Return the (x, y) coordinate for the center point of the cell that contains the specified text.  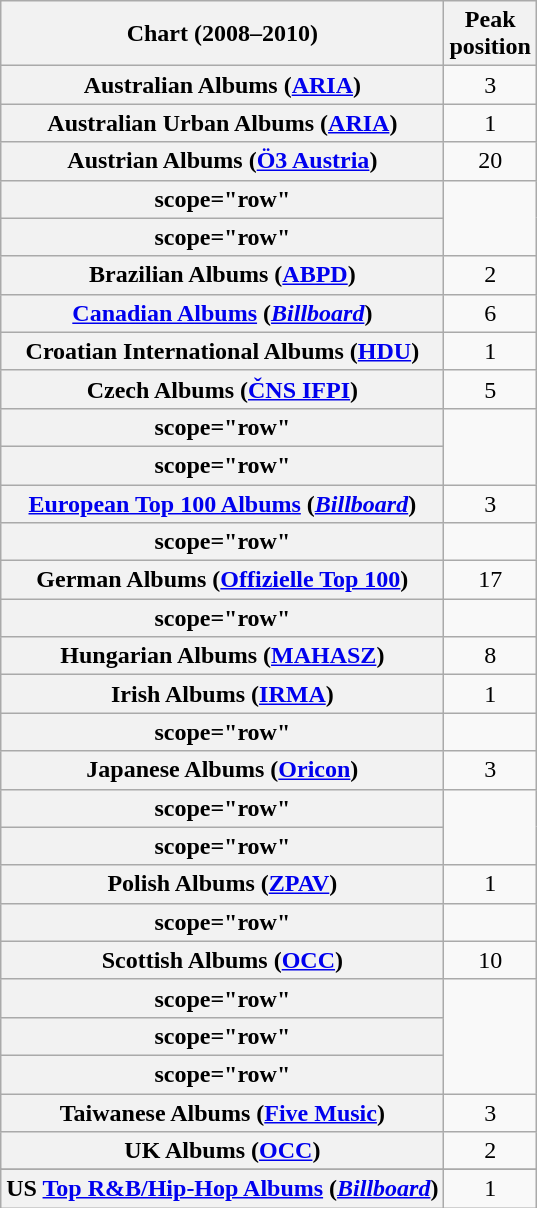
Polish Albums (ZPAV) (222, 884)
Scottish Albums (OCC) (222, 960)
Czech Albums (ČNS IFPI) (222, 389)
Chart (2008–2010) (222, 34)
Canadian Albums (Billboard) (222, 313)
Hungarian Albums (MAHASZ) (222, 656)
Japanese Albums (Oricon) (222, 770)
UK Albums (OCC) (222, 1151)
German Albums (Offizielle Top 100) (222, 580)
17 (490, 580)
8 (490, 656)
Croatian International Albums (HDU) (222, 351)
US Top R&B/Hip-Hop Albums (Billboard) (222, 1189)
Austrian Albums (Ö3 Austria) (222, 161)
Australian Urban Albums (ARIA) (222, 123)
Australian Albums (ARIA) (222, 85)
5 (490, 389)
Brazilian Albums (ABPD) (222, 275)
6 (490, 313)
20 (490, 161)
European Top 100 Albums (Billboard) (222, 503)
Irish Albums (IRMA) (222, 694)
Taiwanese Albums (Five Music) (222, 1113)
10 (490, 960)
Peakposition (490, 34)
